Find where the given text appears and provide that cell's center as (x, y) coordinate. 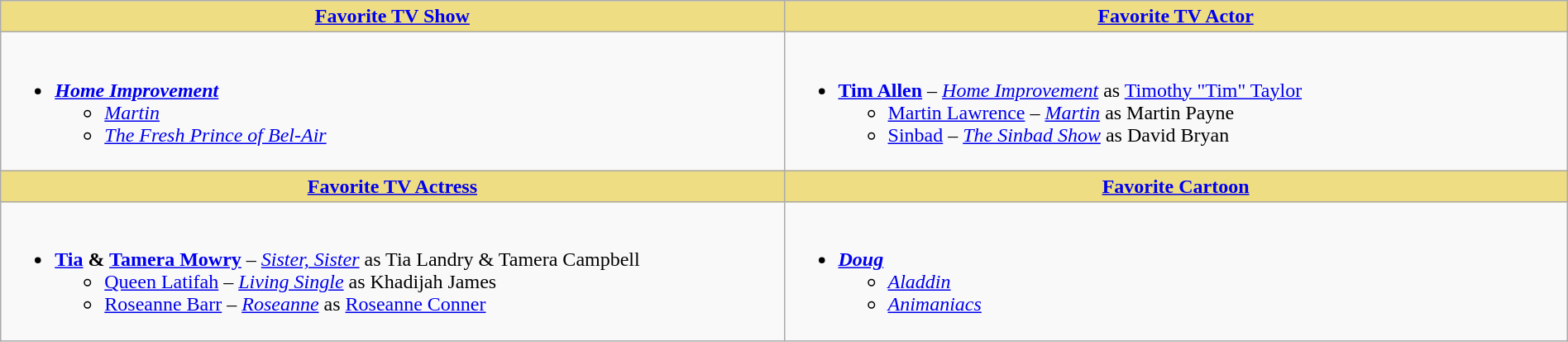
Home ImprovementMartinThe Fresh Prince of Bel-Air (392, 101)
Favorite Cartoon (1176, 186)
Favorite TV Actor (1176, 17)
DougAladdinAnimaniacs (1176, 272)
Tim Allen – Home Improvement as Timothy "Tim" TaylorMartin Lawrence – Martin as Martin PayneSinbad – The Sinbad Show as David Bryan (1176, 101)
Favorite TV Actress (392, 186)
Favorite TV Show (392, 17)
